Locate the cell with the specified text and output its [x, y] center coordinate. 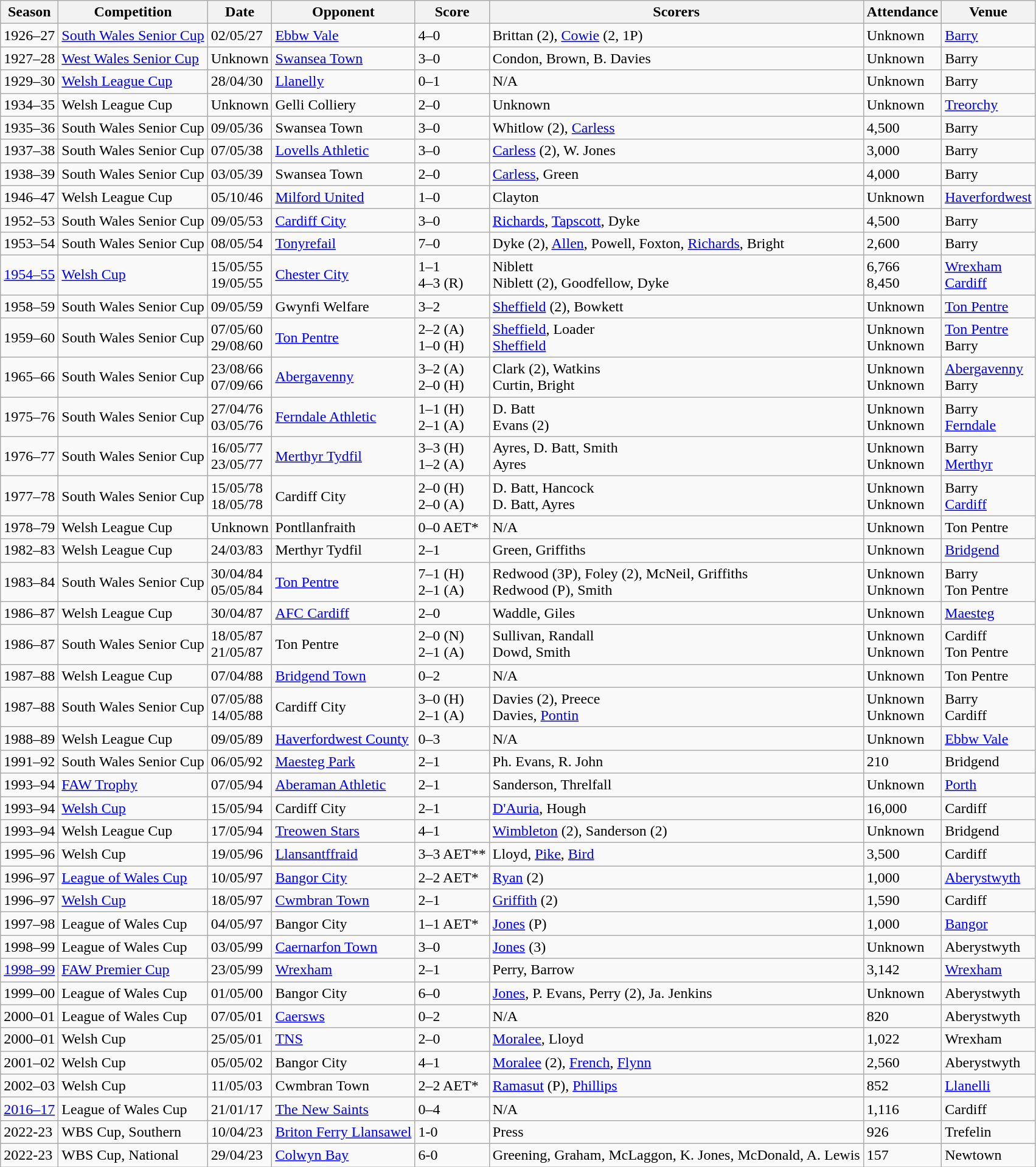
1995–96 [29, 854]
Date [240, 12]
Maesteg Park [343, 761]
1976–77 [29, 456]
05/10/46 [240, 197]
Clayton [676, 197]
Chester City [343, 275]
4,000 [902, 174]
08/05/54 [240, 243]
3,500 [902, 854]
07/05/01 [240, 1016]
30/04/8405/05/84 [240, 581]
1977–78 [29, 496]
1946–47 [29, 197]
23/05/99 [240, 970]
WBS Cup, Southern [133, 1132]
15/05/94 [240, 808]
07/04/88 [240, 676]
1965–66 [29, 377]
Lloyd, Pike, Bird [676, 854]
09/05/53 [240, 220]
Waddle, Giles [676, 613]
16,000 [902, 808]
Griffith (2) [676, 901]
Season [29, 12]
West Wales Senior Cup [133, 58]
27/04/7603/05/76 [240, 417]
3,000 [902, 151]
1,590 [902, 901]
Llanelli [989, 1086]
D. BattEvans (2) [676, 417]
Haverfordwest County [343, 738]
Redwood (3P), Foley (2), McNeil, GriffithsRedwood (P), Smith [676, 581]
Newtown [989, 1155]
157 [902, 1155]
CardiffTon Pentre [989, 645]
0–1 [452, 81]
Gwynfi Welfare [343, 306]
1–1 (H)2–1 (A) [452, 417]
Perry, Barrow [676, 970]
Porth [989, 784]
21/01/17 [240, 1109]
3–0 (H)2–1 (A) [452, 707]
02/05/27 [240, 35]
Llanelly [343, 81]
1935–36 [29, 128]
Bangor [989, 924]
1938–39 [29, 174]
Carless, Green [676, 174]
BarryMerthyr [989, 456]
1999–00 [29, 993]
03/05/39 [240, 174]
Moralee, Lloyd [676, 1039]
1975–76 [29, 417]
09/05/89 [240, 738]
07/05/8814/05/88 [240, 707]
1958–59 [29, 306]
1988–89 [29, 738]
3–3 (H)1–2 (A) [452, 456]
Clark (2), WatkinsCurtin, Bright [676, 377]
03/05/99 [240, 947]
Moralee (2), French, Flynn [676, 1062]
2–2 (A)1–0 (H) [452, 338]
1929–30 [29, 81]
Venue [989, 12]
6,7668,450 [902, 275]
Competition [133, 12]
25/05/01 [240, 1039]
23/08/6607/09/66 [240, 377]
1959–60 [29, 338]
Wimbleton (2), Sanderson (2) [676, 831]
926 [902, 1132]
Tonyrefail [343, 243]
05/05/02 [240, 1062]
2,600 [902, 243]
1–1 AET* [452, 924]
07/05/94 [240, 784]
07/05/6029/08/60 [240, 338]
Sanderson, Threlfall [676, 784]
820 [902, 1016]
07/05/38 [240, 151]
Haverfordwest [989, 197]
Treorchy [989, 105]
2–0 (H)2–0 (A) [452, 496]
Caersws [343, 1016]
3–2 [452, 306]
4–0 [452, 35]
06/05/92 [240, 761]
D. Batt, HancockD. Batt, Ayres [676, 496]
Scorers [676, 12]
BarryTon Pentre [989, 581]
3–3 AET** [452, 854]
1997–98 [29, 924]
09/05/36 [240, 128]
0–0 AET* [452, 527]
16/05/7723/05/77 [240, 456]
10/05/97 [240, 878]
Sheffield, LoaderSheffield [676, 338]
Abergavenny [343, 377]
Lovells Athletic [343, 151]
D'Auria, Hough [676, 808]
Treowen Stars [343, 831]
Jones (3) [676, 947]
17/05/94 [240, 831]
18/05/8721/05/87 [240, 645]
Gelli Colliery [343, 105]
1934–35 [29, 105]
2,560 [902, 1062]
1,022 [902, 1039]
BarryFerndale [989, 417]
AbergavennyBarry [989, 377]
3–2 (A)2–0 (H) [452, 377]
30/04/87 [240, 613]
Pontllanfraith [343, 527]
Ph. Evans, R. John [676, 761]
2001–02 [29, 1062]
Llansantffraid [343, 854]
1954–55 [29, 275]
1953–54 [29, 243]
24/03/83 [240, 550]
Milford United [343, 197]
1-0 [452, 1132]
The New Saints [343, 1109]
1978–79 [29, 527]
Ayres, D. Batt, SmithAyres [676, 456]
FAW Trophy [133, 784]
Score [452, 12]
6-0 [452, 1155]
7–1 (H)2–1 (A) [452, 581]
WBS Cup, National [133, 1155]
Caernarfon Town [343, 947]
0–4 [452, 1109]
Sullivan, RandallDowd, Smith [676, 645]
2002–03 [29, 1086]
7–0 [452, 243]
04/05/97 [240, 924]
Green, Griffiths [676, 550]
1–0 [452, 197]
AFC Cardiff [343, 613]
Jones (P) [676, 924]
15/05/7818/05/78 [240, 496]
15/05/5519/05/55 [240, 275]
WrexhamCardiff [989, 275]
Sheffield (2), Bowkett [676, 306]
1991–92 [29, 761]
210 [902, 761]
Attendance [902, 12]
Press [676, 1132]
18/05/97 [240, 901]
2016–17 [29, 1109]
11/05/03 [240, 1086]
1–14–3 (R) [452, 275]
1952–53 [29, 220]
29/04/23 [240, 1155]
2–0 (N)2–1 (A) [452, 645]
Ferndale Athletic [343, 417]
Brittan (2), Cowie (2, 1P) [676, 35]
Colwyn Bay [343, 1155]
1937–38 [29, 151]
Condon, Brown, B. Davies [676, 58]
Davies (2), PreeceDavies, Pontin [676, 707]
Ryan (2) [676, 878]
0–3 [452, 738]
Aberaman Athletic [343, 784]
Greening, Graham, McLaggon, K. Jones, McDonald, A. Lewis [676, 1155]
TNS [343, 1039]
6–0 [452, 993]
10/04/23 [240, 1132]
Opponent [343, 12]
Whitlow (2), Carless [676, 128]
1,116 [902, 1109]
01/05/00 [240, 993]
1926–27 [29, 35]
Briton Ferry Llansawel [343, 1132]
28/04/30 [240, 81]
FAW Premier Cup [133, 970]
Carless (2), W. Jones [676, 151]
Trefelin [989, 1132]
19/05/96 [240, 854]
Ton PentreBarry [989, 338]
1927–28 [29, 58]
Maesteg [989, 613]
Ramasut (P), Phillips [676, 1086]
Bridgend Town [343, 676]
Dyke (2), Allen, Powell, Foxton, Richards, Bright [676, 243]
09/05/59 [240, 306]
Richards, Tapscott, Dyke [676, 220]
1983–84 [29, 581]
852 [902, 1086]
Jones, P. Evans, Perry (2), Ja. Jenkins [676, 993]
3,142 [902, 970]
1982–83 [29, 550]
NiblettNiblett (2), Goodfellow, Dyke [676, 275]
